Pinpoint the cell where the given text exists, returning its (X, Y) midpoint coordinate. 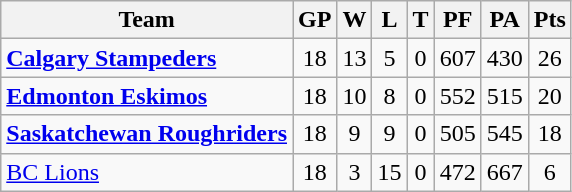
20 (550, 96)
13 (354, 58)
Edmonton Eskimos (147, 96)
GP (315, 20)
5 (390, 58)
15 (390, 172)
Team (147, 20)
607 (458, 58)
8 (390, 96)
667 (504, 172)
545 (504, 134)
Saskatchewan Roughriders (147, 134)
PF (458, 20)
552 (458, 96)
10 (354, 96)
472 (458, 172)
T (420, 20)
515 (504, 96)
6 (550, 172)
Pts (550, 20)
PA (504, 20)
W (354, 20)
Calgary Stampeders (147, 58)
26 (550, 58)
L (390, 20)
3 (354, 172)
430 (504, 58)
BC Lions (147, 172)
505 (458, 134)
